Return the (x, y) coordinate for the center point of the cell that contains the specified text.  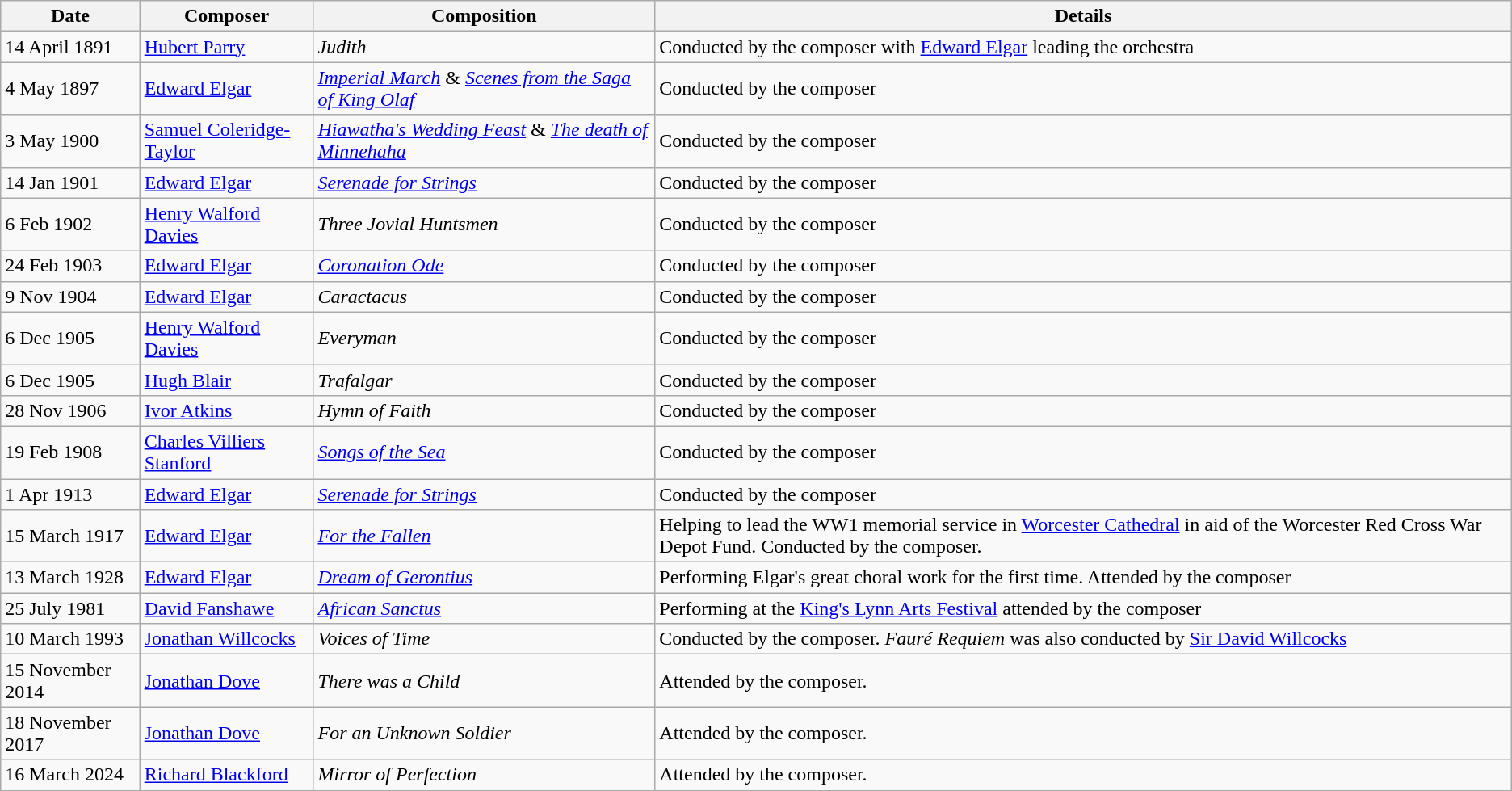
Coronation Ode (485, 266)
14 April 1891 (70, 47)
9 Nov 1904 (70, 297)
25 July 1981 (70, 608)
Voices of Time (485, 639)
Helping to lead the WW1 memorial service in Worcester Cathedral in aid of the Worcester Red Cross War Depot Fund. Conducted by the composer. (1083, 536)
18 November 2017 (70, 734)
Three Jovial Huntsmen (485, 225)
Trafalgar (485, 380)
Ivor Atkins (226, 410)
Composer (226, 16)
Conducted by the composer. Fauré Requiem was also conducted by Sir David Willcocks (1083, 639)
14 Jan 1901 (70, 183)
Performing at the King's Lynn Arts Festival attended by the composer (1083, 608)
For the Fallen (485, 536)
Dream of Gerontius (485, 578)
Composition (485, 16)
Caractacus (485, 297)
Hubert Parry (226, 47)
15 March 1917 (70, 536)
Jonathan Willcocks (226, 639)
Songs of the Sea (485, 452)
19 Feb 1908 (70, 452)
16 March 2024 (70, 775)
1 Apr 1913 (70, 494)
15 November 2014 (70, 680)
13 March 1928 (70, 578)
Hugh Blair (226, 380)
Charles Villiers Stanford (226, 452)
Details (1083, 16)
Performing Elgar's great choral work for the first time. Attended by the composer (1083, 578)
Judith (485, 47)
28 Nov 1906 (70, 410)
David Fanshawe (226, 608)
4 May 1897 (70, 89)
Hymn of Faith (485, 410)
10 March 1993 (70, 639)
For an Unknown Soldier (485, 734)
Imperial March & Scenes from the Saga of King Olaf (485, 89)
Conducted by the composer with Edward Elgar leading the orchestra (1083, 47)
Date (70, 16)
Samuel Coleridge-Taylor (226, 141)
24 Feb 1903 (70, 266)
Everyman (485, 338)
There was a Child (485, 680)
6 Feb 1902 (70, 225)
3 May 1900 (70, 141)
Hiawatha's Wedding Feast & The death of Minnehaha (485, 141)
African Sanctus (485, 608)
Richard Blackford (226, 775)
Mirror of Perfection (485, 775)
